Search for the cell housing the specified text and yield its (X, Y) center coordinate. 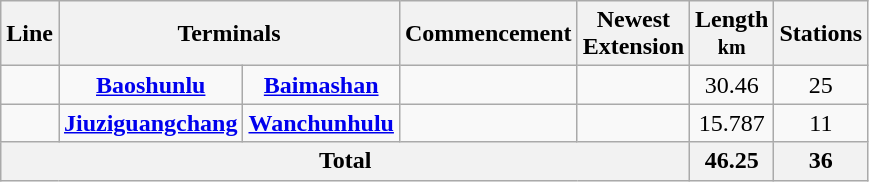
25 (821, 85)
46.25 (732, 161)
Jiuziguangchang (150, 123)
Commencement (488, 34)
Line (30, 34)
Terminals (228, 34)
Baoshunlu (150, 85)
Wanchunhulu (321, 123)
11 (821, 123)
Lengthkm (732, 34)
Stations (821, 34)
Total (346, 161)
30.46 (732, 85)
15.787 (732, 123)
Baimashan (321, 85)
NewestExtension (633, 34)
36 (821, 161)
